Search for the cell housing the specified text and yield its (X, Y) center coordinate. 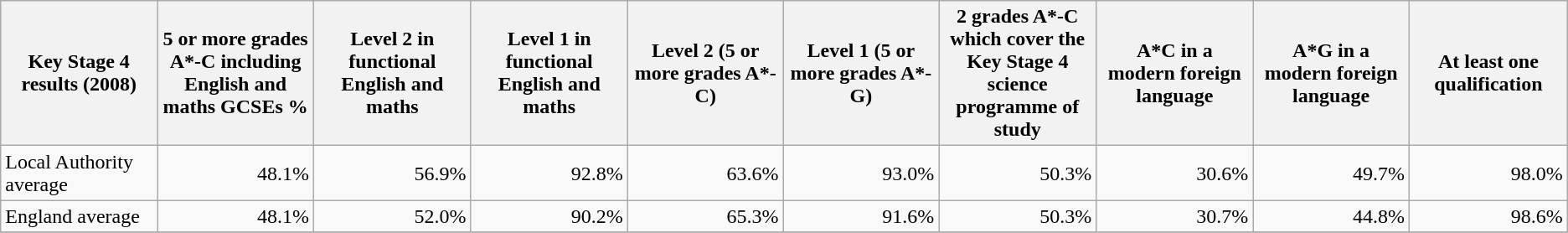
Local Authority average (79, 173)
Level 1 in functional English and maths (549, 74)
England average (79, 216)
90.2% (549, 216)
52.0% (392, 216)
44.8% (1332, 216)
63.6% (705, 173)
56.9% (392, 173)
98.0% (1489, 173)
30.7% (1174, 216)
30.6% (1174, 173)
49.7% (1332, 173)
A*C in a modern foreign language (1174, 74)
65.3% (705, 216)
Level 2 (5 or more grades A*-C) (705, 74)
98.6% (1489, 216)
At least one qualification (1489, 74)
Level 2 in functional English and maths (392, 74)
Key Stage 4 results (2008) (79, 74)
91.6% (861, 216)
A*G in a modern foreign language (1332, 74)
Level 1 (5 or more grades A*-G) (861, 74)
5 or more grades A*-C including English and maths GCSEs % (236, 74)
93.0% (861, 173)
2 grades A*-C which cover the Key Stage 4 science programme of study (1018, 74)
92.8% (549, 173)
